Find where the given text appears and provide that cell's center as (X, Y) coordinate. 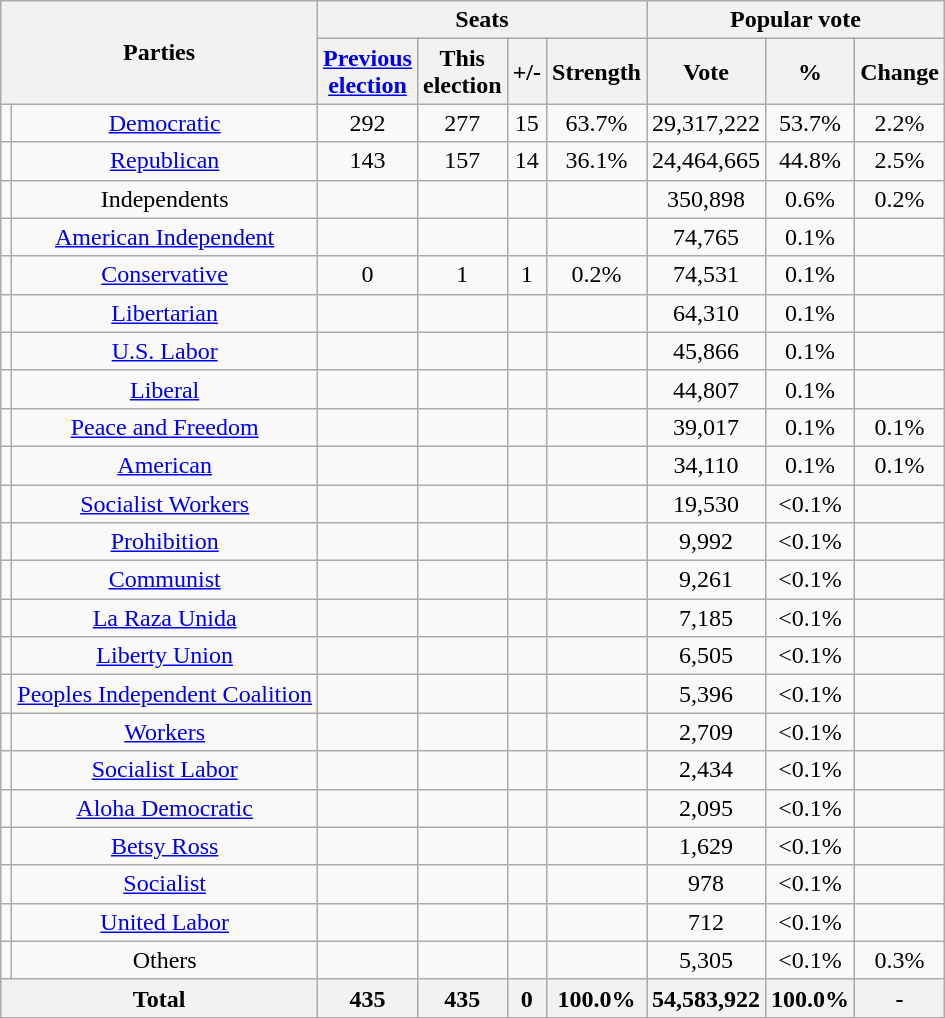
Peoples Independent Coalition (165, 694)
Total (160, 998)
45,866 (706, 351)
0.6% (810, 199)
U.S. Labor (165, 351)
29,317,222 (706, 123)
American Independent (165, 237)
19,530 (706, 503)
Others (165, 960)
143 (367, 161)
Conservative (165, 275)
5,305 (706, 960)
53.7% (810, 123)
Vote (706, 72)
Libertarian (165, 313)
Independents (165, 199)
1,629 (706, 846)
United Labor (165, 922)
Workers (165, 732)
Republican (165, 161)
Aloha Democratic (165, 808)
5,396 (706, 694)
Liberty Union (165, 656)
Prohibition (165, 542)
Socialist Labor (165, 770)
39,017 (706, 427)
6,505 (706, 656)
+/- (526, 72)
7,185 (706, 618)
Communist (165, 580)
Thiselection (462, 72)
350,898 (706, 199)
2.2% (900, 123)
La Raza Unida (165, 618)
63.7% (597, 123)
Peace and Freedom (165, 427)
0.3% (900, 960)
Betsy Ross (165, 846)
Socialist Workers (165, 503)
2.5% (900, 161)
Previouselection (367, 72)
64,310 (706, 313)
Parties (160, 52)
Socialist (165, 884)
9,992 (706, 542)
44,807 (706, 389)
- (900, 998)
36.1% (597, 161)
Strength (597, 72)
54,583,922 (706, 998)
2,434 (706, 770)
14 (526, 161)
Seats (482, 20)
24,464,665 (706, 161)
277 (462, 123)
Democratic (165, 123)
Change (900, 72)
978 (706, 884)
292 (367, 123)
Popular vote (795, 20)
712 (706, 922)
Liberal (165, 389)
2,709 (706, 732)
74,765 (706, 237)
15 (526, 123)
9,261 (706, 580)
44.8% (810, 161)
74,531 (706, 275)
American (165, 465)
157 (462, 161)
34,110 (706, 465)
% (810, 72)
2,095 (706, 808)
